Return [X, Y] of the center of cell containing provided text 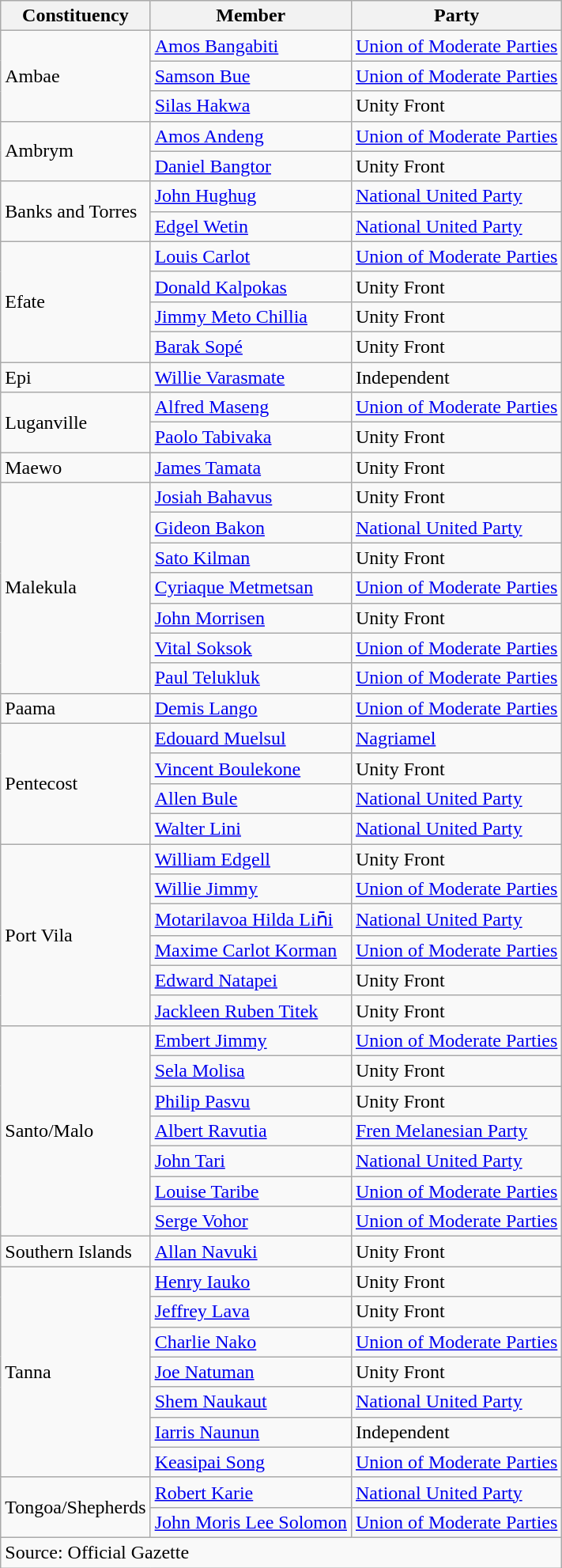
Samson Bue [251, 76]
Maxime Carlot Korman [251, 950]
Robert Karie [251, 1492]
Willie Varasmate [251, 377]
John Tari [251, 1161]
Silas Hakwa [251, 106]
Paama [76, 708]
Embert Jimmy [251, 1040]
Philip Pasvu [251, 1100]
Fren Melanesian Party [456, 1131]
James Tamata [251, 468]
Motarilavoa Hilda Lin̄i [251, 920]
John Moris Lee Solomon [251, 1522]
John Morrisen [251, 618]
Party [456, 16]
Pentecost [76, 783]
Vincent Boulekone [251, 768]
Jackleen Ruben Titek [251, 1010]
Member [251, 16]
Barak Sopé [251, 347]
Paul Telukluk [251, 678]
Louis Carlot [251, 256]
Alfred Maseng [251, 407]
Josiah Bahavus [251, 498]
John Hughug [251, 196]
Joe Natuman [251, 1372]
Source: Official Gazette [281, 1552]
Allen Bule [251, 798]
Edouard Muelsul [251, 738]
Santo/Malo [76, 1131]
Amos Andeng [251, 136]
Port Vila [76, 934]
Edgel Wetin [251, 226]
Amos Bangabiti [251, 46]
Nagriamel [456, 738]
Paolo Tabivaka [251, 437]
Efate [76, 301]
William Edgell [251, 858]
Maewo [76, 468]
Shem Naukaut [251, 1402]
Epi [76, 377]
Tongoa/Shepherds [76, 1507]
Willie Jimmy [251, 889]
Allan Navuki [251, 1252]
Charlie Nako [251, 1342]
Demis Lango [251, 708]
Luganville [76, 422]
Jeffrey Lava [251, 1312]
Constituency [76, 16]
Gideon Bakon [251, 528]
Henry Iauko [251, 1282]
Iarris Naunun [251, 1432]
Jimmy Meto Chillia [251, 316]
Tanna [76, 1372]
Walter Lini [251, 828]
Malekula [76, 588]
Sela Molisa [251, 1070]
Southern Islands [76, 1252]
Cyriaque Metmetsan [251, 588]
Louise Taribe [251, 1191]
Donald Kalpokas [251, 286]
Sato Kilman [251, 558]
Banks and Torres [76, 211]
Serge Vohor [251, 1221]
Edward Natapei [251, 980]
Daniel Bangtor [251, 166]
Ambae [76, 76]
Keasipai Song [251, 1462]
Albert Ravutia [251, 1131]
Vital Soksok [251, 648]
Ambrym [76, 151]
